Provide the (X, Y) coordinate of the cell's center where the given text is located.  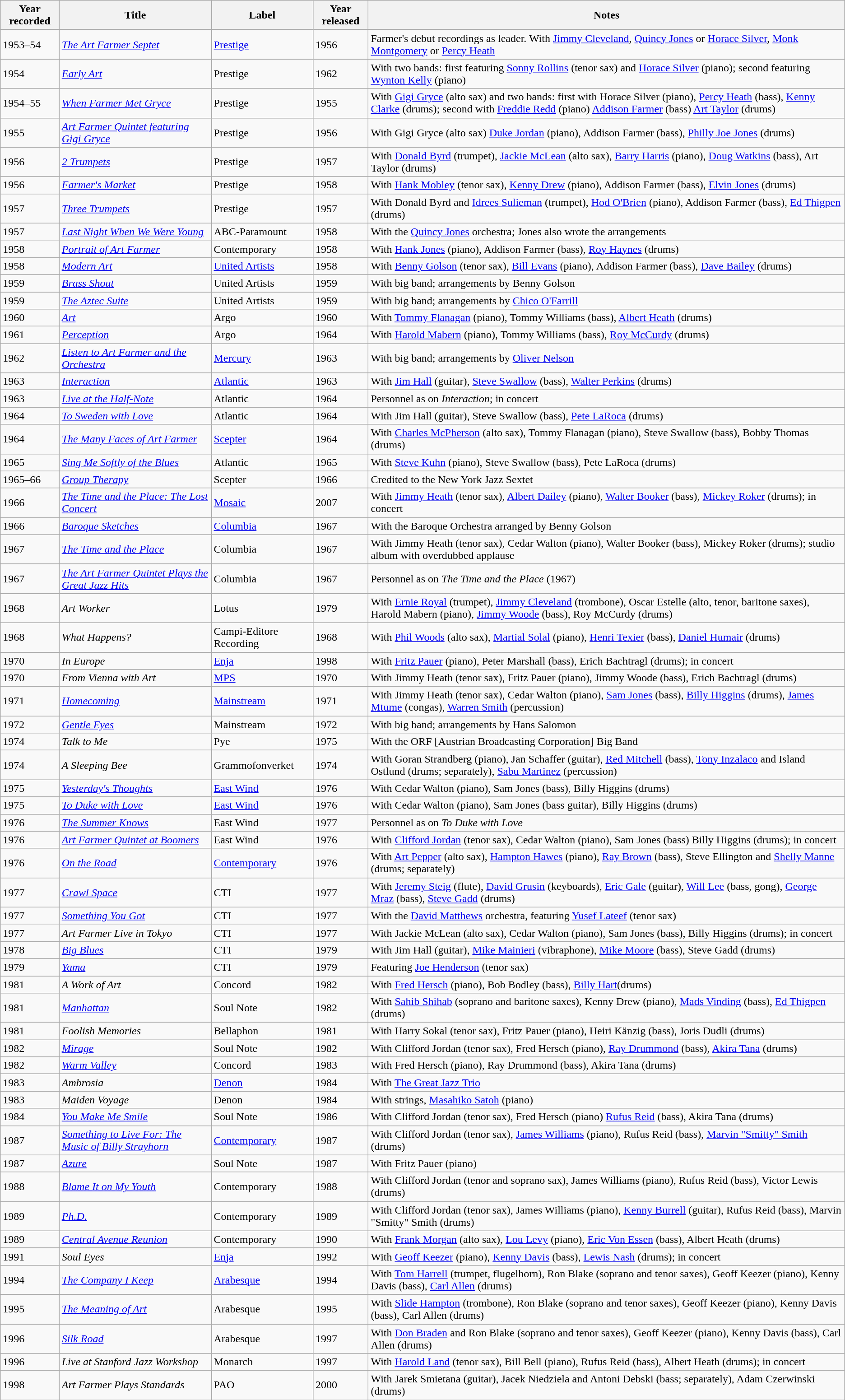
Blame It on My Youth (135, 1186)
With the David Matthews orchestra, featuring Yusef Lateef (tenor sax) (607, 916)
Listen to Art Farmer and the Orchestra (135, 358)
With Harry Sokal (tenor sax), Fritz Pauer (piano), Heiri Känzig (bass), Joris Dudli (drums) (607, 1031)
With big band; arrangements by Benny Golson (607, 283)
1954 (30, 74)
Year recorded (30, 15)
Early Art (135, 74)
With Cedar Walton (piano), Sam Jones (bass guitar), Billy Higgins (drums) (607, 805)
With Phil Woods (alto sax), Martial Solal (piano), Henri Texier (bass), Daniel Humair (drums) (607, 637)
Credited to the New York Jazz Sextet (607, 479)
The Summer Knows (135, 823)
The Time and the Place (135, 549)
1986 (340, 1117)
With Sahib Shihab (soprano and baritone saxes), Kenny Drew (piano), Mads Vinding (bass), Ed Thigpen (drums) (607, 1008)
With Donald Byrd (trumpet), Jackie McLean (alto sax), Barry Harris (piano), Doug Watkins (bass), Art Taylor (drums) (607, 162)
Art Farmer Plays Standards (135, 1385)
With Jimmy Heath (tenor sax), Cedar Walton (piano), Walter Booker (bass), Mickey Roker (drums); studio album with overdubbed applause (607, 549)
With Clifford Jordan (tenor sax), James Williams (piano), Kenny Burrell (guitar), Rufus Reid (bass), Marvin "Smitty" Smith (drums) (607, 1216)
With Hank Mobley (tenor sax), Kenny Drew (piano), Addison Farmer (bass), Elvin Jones (drums) (607, 185)
With Jimmy Heath (tenor sax), Cedar Walton (piano), Sam Jones (bass), Billy Higgins (drums), James Mtume (congas), Warren Smith (percussion) (607, 702)
Mosaic (262, 503)
2000 (340, 1385)
With big band; arrangements by Chico O'Farrill (607, 300)
With Jeremy Steig (flute), David Grusin (keyboards), Eric Gale (guitar), Will Lee (bass, gong), George Mraz (bass), Steve Gadd (drums) (607, 892)
To Duke with Love (135, 805)
To Sweden with Love (135, 416)
Pye (262, 742)
With Frank Morgan (alto sax), Lou Levy (piano), Eric Von Essen (bass), Albert Heath (drums) (607, 1239)
With Benny Golson (tenor sax), Bill Evans (piano), Addison Farmer (bass), Dave Bailey (drums) (607, 266)
Lotus (262, 608)
With the ORF [Austrian Broadcasting Corporation] Big Band (607, 742)
With Donald Byrd and Idrees Sulieman (trumpet), Hod O'Brien (piano), Addison Farmer (bass), Ed Thigpen (drums) (607, 209)
Mercury (262, 358)
With Clifford Jordan (tenor sax), Cedar Walton (piano), Sam Jones (bass) Billy Higgins (drums); in concert (607, 840)
Gentle Eyes (135, 725)
1978 (30, 950)
Art (135, 318)
Portrait of Art Farmer (135, 249)
With Jimmy Heath (tenor sax), Fritz Pauer (piano), Jimmy Woode (bass), Erich Bachtragl (drums) (607, 678)
Brass Shout (135, 283)
Last Night When We Were Young (135, 232)
Sing Me Softly of the Blues (135, 462)
With Jimmy Heath (tenor sax), Albert Dailey (piano), Walter Booker (bass), Mickey Roker (drums); in concert (607, 503)
Interaction (135, 381)
1991 (30, 1256)
What Happens? (135, 637)
With the Baroque Orchestra arranged by Benny Golson (607, 526)
Yesterday's Thoughts (135, 788)
Modern Art (135, 266)
With Jim Hall (guitar), Steve Swallow (bass), Pete LaRoca (drums) (607, 416)
Baroque Sketches (135, 526)
With Harold Mabern (piano), Tommy Williams (bass), Roy McCurdy (drums) (607, 335)
Manhattan (135, 1008)
With Fritz Pauer (piano) (607, 1163)
Notes (607, 15)
Foolish Memories (135, 1031)
With Don Braden and Ron Blake (soprano and tenor saxes), Geoff Keezer (piano), Kenny Davis (bass), Carl Allen (drums) (607, 1338)
Personnel as on The Time and the Place (1967) (607, 579)
Personnel as on Interaction; in concert (607, 399)
With Clifford Jordan (tenor and soprano sax), James Williams (piano), Rufus Reid (bass), Victor Lewis (drums) (607, 1186)
With Hank Jones (piano), Addison Farmer (bass), Roy Haynes (drums) (607, 249)
Art Farmer Quintet featuring Gigi Gryce (135, 133)
In Europe (135, 660)
The Many Faces of Art Farmer (135, 439)
Farmer's Market (135, 185)
A Sleeping Bee (135, 765)
Maiden Voyage (135, 1100)
With two bands: first featuring Sonny Rollins (tenor sax) and Horace Silver (piano); second featuring Wynton Kelly (piano) (607, 74)
Year released (340, 15)
MPS (262, 678)
Ambrosia (135, 1083)
Big Blues (135, 950)
1990 (340, 1239)
Art Farmer Quintet at Boomers (135, 840)
With Art Pepper (alto sax), Hampton Hawes (piano), Ray Brown (bass), Steve Ellington and Shelly Manne (drums; separately) (607, 863)
Title (135, 15)
PAO (262, 1385)
Grammofonverket (262, 765)
Monarch (262, 1362)
1953–54 (30, 44)
Something to Live For: The Music of Billy Strayhorn (135, 1140)
The Time and the Place: The Lost Concert (135, 503)
The Aztec Suite (135, 300)
With Clifford Jordan (tenor sax), Fred Hersch (piano), Ray Drummond (bass), Akira Tana (drums) (607, 1048)
With Fred Hersch (piano), Bob Bodley (bass), Billy Hart(drums) (607, 985)
Farmer's debut recordings as leader. With Jimmy Cleveland, Quincy Jones or Horace Silver, Monk Montgomery or Percy Heath (607, 44)
Talk to Me (135, 742)
With Geoff Keezer (piano), Kenny Davis (bass), Lewis Nash (drums); in concert (607, 1256)
Bellaphon (262, 1031)
2007 (340, 503)
With Harold Land (tenor sax), Bill Bell (piano), Rufus Reid (bass), Albert Heath (drums); in concert (607, 1362)
With Cedar Walton (piano), Sam Jones (bass), Billy Higgins (drums) (607, 788)
The Art Farmer Septet (135, 44)
With Clifford Jordan (tenor sax), James Williams (piano), Rufus Reid (bass), Marvin "Smitty" Smith (drums) (607, 1140)
With The Great Jazz Trio (607, 1083)
Art Worker (135, 608)
With Tommy Flanagan (piano), Tommy Williams (bass), Albert Heath (drums) (607, 318)
Perception (135, 335)
With Jarek Smietana (guitar), Jacek Niedziela and Antoni Debski (bass; separately), Adam Czerwinski (drums) (607, 1385)
Campi-Editore Recording (262, 637)
With big band; arrangements by Hans Salomon (607, 725)
Featuring Joe Henderson (tenor sax) (607, 967)
With the Quincy Jones orchestra; Jones also wrote the arrangements (607, 232)
From Vienna with Art (135, 678)
Silk Road (135, 1338)
The Meaning of Art (135, 1309)
Live at the Half-Note (135, 399)
Personnel as on To Duke with Love (607, 823)
Central Avenue Reunion (135, 1239)
With Gigi Gryce (alto sax) Duke Jordan (piano), Addison Farmer (bass), Philly Joe Jones (drums) (607, 133)
Ph.D. (135, 1216)
Homecoming (135, 702)
With Clifford Jordan (tenor sax), Fred Hersch (piano) Rufus Reid (bass), Akira Tana (drums) (607, 1117)
Three Trumpets (135, 209)
1992 (340, 1256)
1954–55 (30, 103)
With Jim Hall (guitar), Steve Swallow (bass), Walter Perkins (drums) (607, 381)
When Farmer Met Gryce (135, 103)
2 Trumpets (135, 162)
Live at Stanford Jazz Workshop (135, 1362)
Mirage (135, 1048)
On the Road (135, 863)
1961 (30, 335)
Label (262, 15)
With Fred Hersch (piano), Ray Drummond (bass), Akira Tana (drums) (607, 1065)
With Charles McPherson (alto sax), Tommy Flanagan (piano), Steve Swallow (bass), Bobby Thomas (drums) (607, 439)
ABC-Paramount (262, 232)
Yama (135, 967)
With big band; arrangements by Oliver Nelson (607, 358)
The Art Farmer Quintet Plays the Great Jazz Hits (135, 579)
With Steve Kuhn (piano), Steve Swallow (bass), Pete LaRoca (drums) (607, 462)
With Slide Hampton (trombone), Ron Blake (soprano and tenor saxes), Geoff Keezer (piano), Kenny Davis (bass), Carl Allen (drums) (607, 1309)
With Jackie McLean (alto sax), Cedar Walton (piano), Sam Jones (bass), Billy Higgins (drums); in concert (607, 933)
A Work of Art (135, 985)
Something You Got (135, 916)
The Company I Keep (135, 1279)
You Make Me Smile (135, 1117)
Art Farmer Live in Tokyo (135, 933)
With Jim Hall (guitar), Mike Mainieri (vibraphone), Mike Moore (bass), Steve Gadd (drums) (607, 950)
Group Therapy (135, 479)
Warm Valley (135, 1065)
Soul Eyes (135, 1256)
Azure (135, 1163)
With Fritz Pauer (piano), Peter Marshall (bass), Erich Bachtragl (drums); in concert (607, 660)
1965–66 (30, 479)
Crawl Space (135, 892)
With strings, Masahiko Satoh (piano) (607, 1100)
With Tom Harrell (trumpet, flugelhorn), Ron Blake (soprano and tenor saxes), Geoff Keezer (piano), Kenny Davis (bass), Carl Allen (drums) (607, 1279)
